Find where the given text appears and provide that cell's center as [x, y] coordinate. 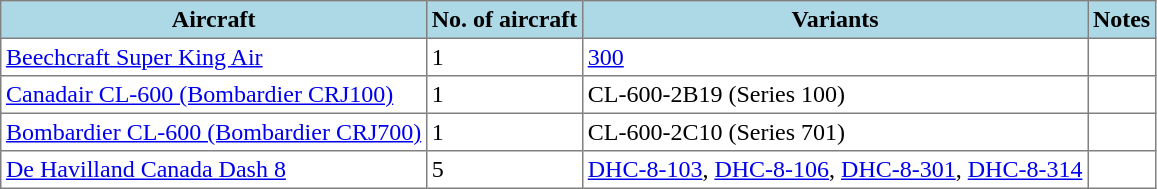
Canadair CL-600 (Bombardier CRJ100) [214, 95]
DHC-8-103, DHC-8-106, DHC-8-301, DHC-8-314 [836, 170]
Variants [836, 20]
Beechcraft Super King Air [214, 57]
CL-600-2B19 (Series 100) [836, 95]
5 [505, 170]
Aircraft [214, 20]
CL-600-2C10 (Series 701) [836, 132]
Notes [1122, 20]
No. of aircraft [505, 20]
300 [836, 57]
De Havilland Canada Dash 8 [214, 170]
Bombardier CL-600 (Bombardier CRJ700) [214, 132]
